Return the [x, y] coordinate for the center point of the cell that contains the specified text.  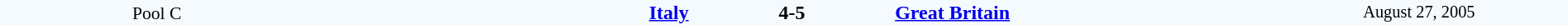
Pool C [157, 12]
Great Britain [1082, 12]
Italy [501, 12]
4-5 [791, 12]
August 27, 2005 [1419, 12]
